Scan for the cell matching the given text and deliver its [X, Y] coordinate at center. 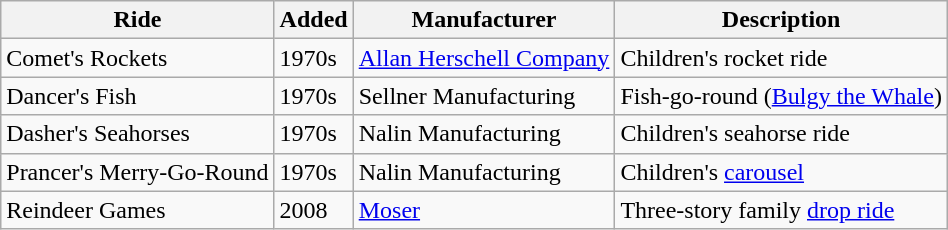
Dasher's Seahorses [138, 134]
Ride [138, 20]
Three-story family drop ride [782, 210]
Children's rocket ride [782, 58]
Dancer's Fish [138, 96]
Added [314, 20]
Moser [484, 210]
Allan Herschell Company [484, 58]
Comet's Rockets [138, 58]
Description [782, 20]
Children's carousel [782, 172]
Prancer's Merry-Go-Round [138, 172]
Sellner Manufacturing [484, 96]
Children's seahorse ride [782, 134]
Fish-go-round (Bulgy the Whale) [782, 96]
2008 [314, 210]
Manufacturer [484, 20]
Reindeer Games [138, 210]
